Find where the given text appears and provide that cell's center as (x, y) coordinate. 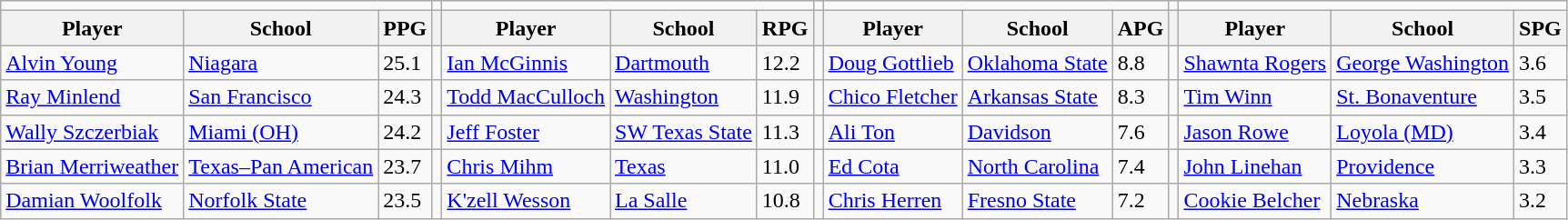
Oklahoma State (1037, 63)
11.9 (785, 97)
Miami (OH) (281, 132)
K'zell Wesson (526, 201)
Fresno State (1037, 201)
RPG (785, 28)
SW Texas State (684, 132)
Damian Woolfolk (93, 201)
Texas (684, 166)
Doug Gottlieb (893, 63)
San Francisco (281, 97)
11.3 (785, 132)
23.5 (406, 201)
Todd MacCulloch (526, 97)
Chico Fletcher (893, 97)
7.4 (1141, 166)
24.3 (406, 97)
Chris Mihm (526, 166)
7.6 (1141, 132)
St. Bonaventure (1422, 97)
Shawnta Rogers (1255, 63)
Washington (684, 97)
3.2 (1541, 201)
3.6 (1541, 63)
Loyola (MD) (1422, 132)
24.2 (406, 132)
Ray Minlend (93, 97)
Wally Szczerbiak (93, 132)
Ian McGinnis (526, 63)
Jason Rowe (1255, 132)
3.5 (1541, 97)
John Linehan (1255, 166)
Brian Merriweather (93, 166)
25.1 (406, 63)
George Washington (1422, 63)
Tim Winn (1255, 97)
PPG (406, 28)
7.2 (1141, 201)
23.7 (406, 166)
3.3 (1541, 166)
11.0 (785, 166)
Ed Cota (893, 166)
Jeff Foster (526, 132)
Chris Herren (893, 201)
APG (1141, 28)
Texas–Pan American (281, 166)
Niagara (281, 63)
North Carolina (1037, 166)
3.4 (1541, 132)
La Salle (684, 201)
8.3 (1141, 97)
Arkansas State (1037, 97)
10.8 (785, 201)
8.8 (1141, 63)
12.2 (785, 63)
Providence (1422, 166)
Dartmouth (684, 63)
Cookie Belcher (1255, 201)
Nebraska (1422, 201)
Alvin Young (93, 63)
Davidson (1037, 132)
SPG (1541, 28)
Norfolk State (281, 201)
Ali Ton (893, 132)
